Extract the (x, y) coordinate from the center of the cell holding the provided text.  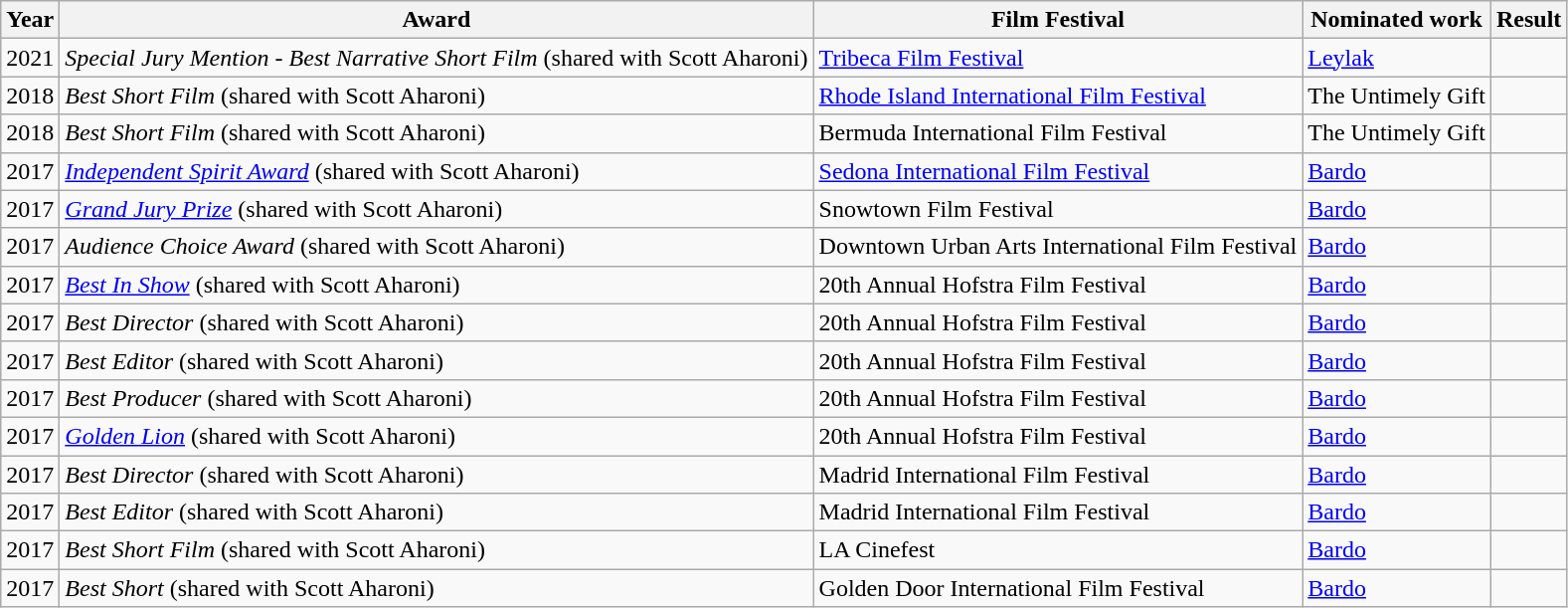
Tribeca Film Festival (1058, 58)
LA Cinefest (1058, 550)
Downtown Urban Arts International Film Festival (1058, 247)
Year (30, 20)
Film Festival (1058, 20)
Bermuda International Film Festival (1058, 133)
Snowtown Film Festival (1058, 209)
Rhode Island International Film Festival (1058, 96)
Special Jury Mention - Best Narrative Short Film (shared with Scott Aharoni) (436, 58)
Golden Door International Film Festival (1058, 588)
2021 (30, 58)
Golden Lion (shared with Scott Aharoni) (436, 436)
Grand Jury Prize (shared with Scott Aharoni) (436, 209)
Result (1528, 20)
Sedona International Film Festival (1058, 171)
Independent Spirit Award (shared with Scott Aharoni) (436, 171)
Audience Choice Award (shared with Scott Aharoni) (436, 247)
Best In Show (shared with Scott Aharoni) (436, 285)
Best Producer (shared with Scott Aharoni) (436, 398)
Award (436, 20)
Leylak (1397, 58)
Nominated work (1397, 20)
Best Short (shared with Scott Aharoni) (436, 588)
